Detect which cell encompasses the target text, then output its (x, y) center coordinate. 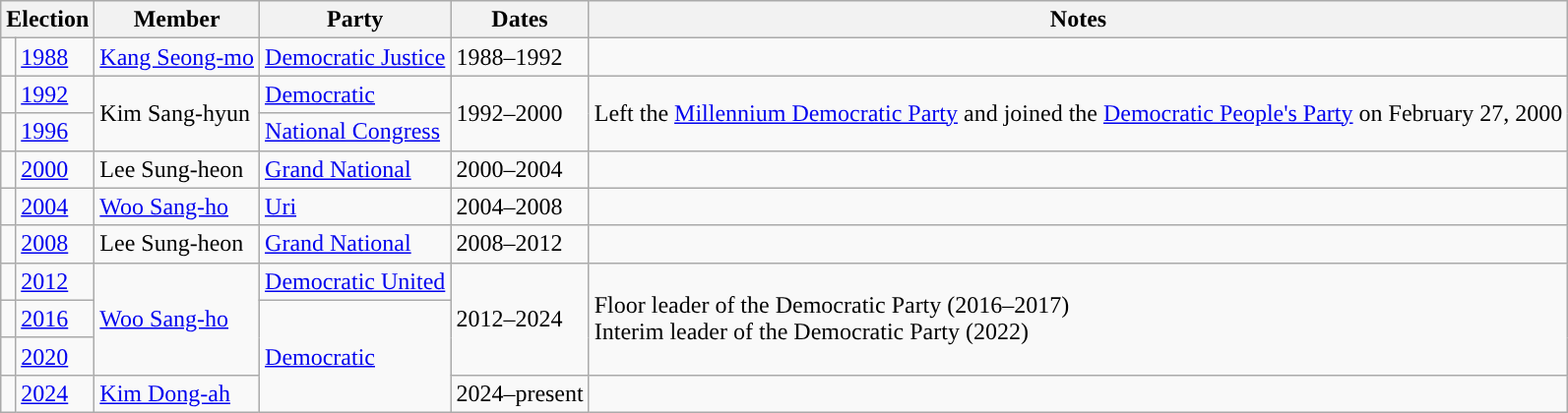
National Congress (355, 132)
2004 (55, 206)
Uri (355, 206)
Kang Seong-mo (177, 57)
Kim Dong-ah (177, 393)
2008 (55, 244)
2020 (55, 356)
2024 (55, 393)
2000 (55, 169)
2008–2012 (520, 244)
1992–2000 (520, 113)
2016 (55, 319)
1988 (55, 57)
2004–2008 (520, 206)
1988–1992 (520, 57)
2012 (55, 281)
Member (177, 20)
Notes (1078, 20)
1996 (55, 132)
Left the Millennium Democratic Party and joined the Democratic People's Party on February 27, 2000 (1078, 113)
2000–2004 (520, 169)
Election (47, 20)
Democratic United (355, 281)
2012–2024 (520, 319)
Democratic Justice (355, 57)
2024–present (520, 393)
Dates (520, 20)
Party (355, 20)
1992 (55, 94)
Floor leader of the Democratic Party (2016–2017)Interim leader of the Democratic Party (2022) (1078, 319)
Kim Sang-hyun (177, 113)
